From the cell containing the given text, extract its center point as (x, y) coordinate. 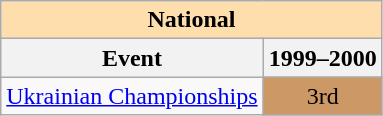
National (192, 20)
3rd (322, 96)
Event (132, 58)
1999–2000 (322, 58)
Ukrainian Championships (132, 96)
